Output the (X, Y) coordinate of the center of the cell containing the given text.  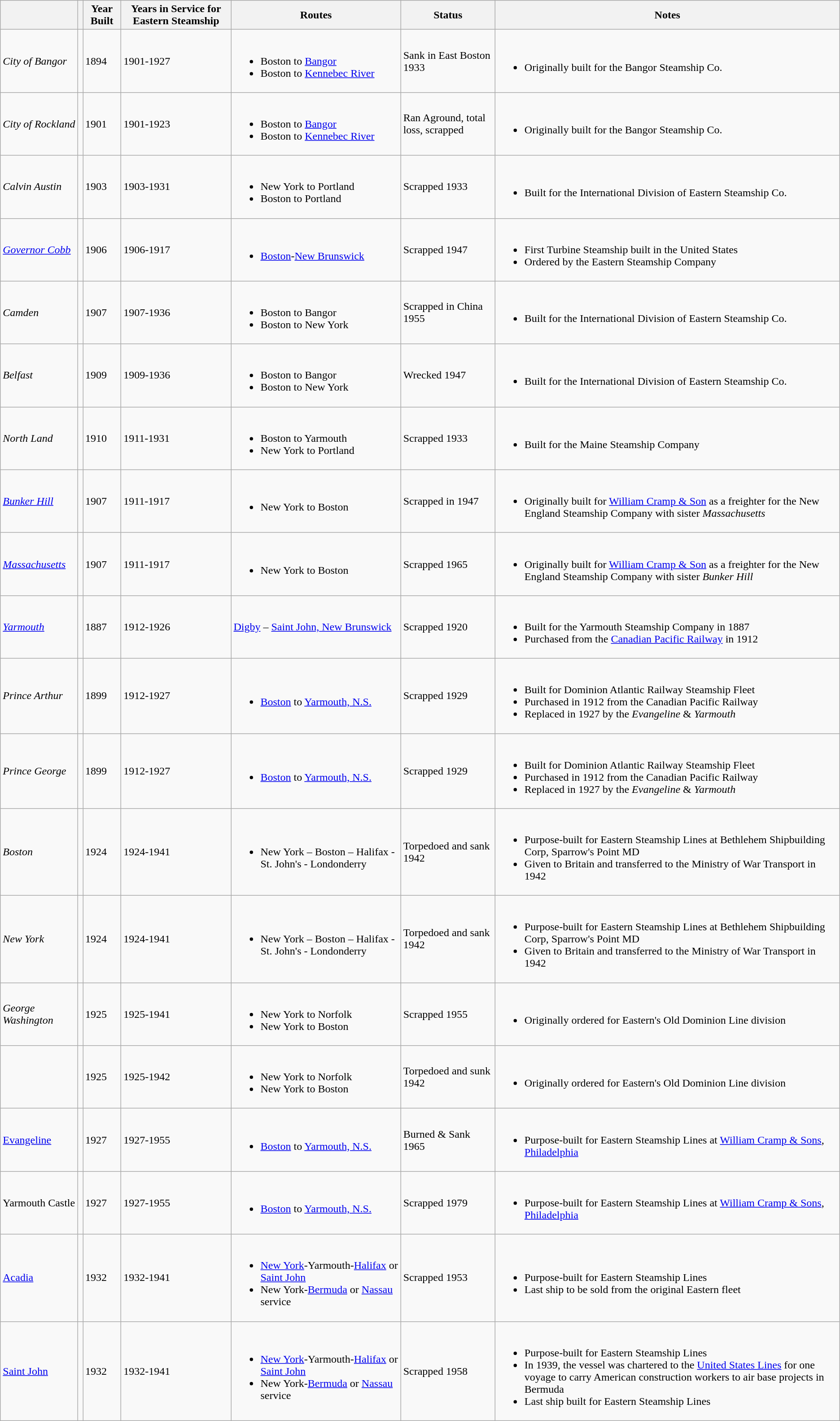
Calvin Austin (39, 187)
Bunker Hill (39, 501)
Boston to YarmouthNew York to Portland (316, 438)
1901 (101, 124)
Originally built for William Cramp & Son as a freighter for the New England Steamship Company with sister Massachusetts (667, 501)
Evangeline (39, 1140)
1887 (101, 627)
Governor Cobb (39, 250)
Built for the Maine Steamship Company (667, 438)
Prince George (39, 771)
Scrapped 1965 (448, 564)
Sank in East Boston 1933 (448, 61)
Scrapped 1958 (448, 1371)
1912-1926 (176, 627)
1906-1917 (176, 250)
Built for the Yarmouth Steamship Company in 1887Purchased from the Canadian Pacific Railway in 1912 (667, 627)
New York (39, 939)
Digby – Saint John, New Brunswick (316, 627)
1925-1941 (176, 1014)
1906 (101, 250)
Routes (316, 15)
Year Built (101, 15)
North Land (39, 438)
Years in Service for Eastern Steamship (176, 15)
Camden (39, 312)
Scrapped 1947 (448, 250)
1909-1936 (176, 375)
Originally built for William Cramp & Son as a freighter for the New England Steamship Company with sister Bunker Hill (667, 564)
Yarmouth (39, 627)
New York to PortlandBoston to Portland (316, 187)
Scrapped 1920 (448, 627)
Massachusetts (39, 564)
Boston-New Brunswick (316, 250)
1894 (101, 61)
Scrapped 1955 (448, 1014)
1925-1942 (176, 1077)
Scrapped in 1947 (448, 501)
Ran Aground, total loss, scrapped (448, 124)
Torpedoed and sunk 1942 (448, 1077)
Saint John (39, 1371)
First Turbine Steamship built in the United StatesOrdered by the Eastern Steamship Company (667, 250)
Scrapped 1979 (448, 1203)
1903 (101, 187)
Purpose-built for Eastern Steamship LinesLast ship to be sold from the original Eastern fleet (667, 1278)
Acadia (39, 1278)
1910 (101, 438)
Wrecked 1947 (448, 375)
City of Bangor (39, 61)
1901-1927 (176, 61)
Scrapped in China 1955 (448, 312)
1907-1936 (176, 312)
1901-1923 (176, 124)
Yarmouth Castle (39, 1203)
Boston (39, 852)
1903-1931 (176, 187)
1909 (101, 375)
George Washington (39, 1014)
City of Rockland (39, 124)
Burned & Sank 1965 (448, 1140)
Scrapped 1953 (448, 1278)
1911-1931 (176, 438)
Prince Arthur (39, 696)
Status (448, 15)
Notes (667, 15)
Belfast (39, 375)
